Determine the [x, y] coordinate at the center of the cell enclosing the given text.  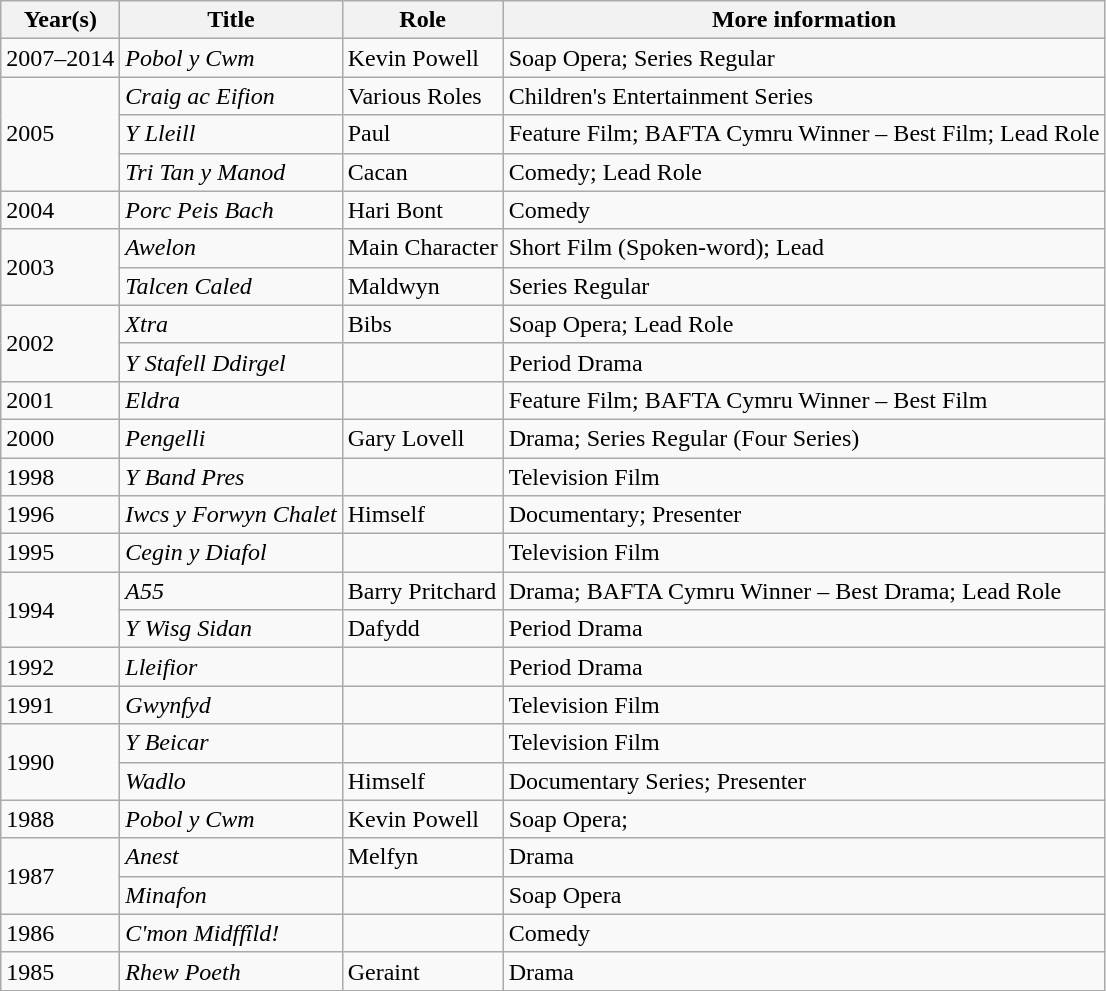
Bibs [422, 324]
Role [422, 20]
Main Character [422, 248]
1992 [60, 667]
Melfyn [422, 857]
Wadlo [231, 781]
Hari Bont [422, 210]
Various Roles [422, 96]
Awelon [231, 248]
Title [231, 20]
Drama; Series Regular (Four Series) [804, 438]
Xtra [231, 324]
Anest [231, 857]
2000 [60, 438]
Paul [422, 134]
2001 [60, 400]
Documentary Series; Presenter [804, 781]
Lleifior [231, 667]
Y Lleill [231, 134]
Series Regular [804, 286]
Soap Opera; Lead Role [804, 324]
Y Wisg Sidan [231, 629]
1988 [60, 819]
Geraint [422, 971]
Craig ac Eifion [231, 96]
Y Beicar [231, 743]
2004 [60, 210]
Year(s) [60, 20]
Porc Peis Bach [231, 210]
1987 [60, 876]
1998 [60, 477]
1996 [60, 515]
Soap Opera [804, 895]
Y Band Pres [231, 477]
Cegin y Diafol [231, 553]
A55 [231, 591]
Comedy; Lead Role [804, 172]
Barry Pritchard [422, 591]
1986 [60, 933]
1991 [60, 705]
Rhew Poeth [231, 971]
1990 [60, 762]
Maldwyn [422, 286]
2002 [60, 343]
1995 [60, 553]
Feature Film; BAFTA Cymru Winner – Best Film; Lead Role [804, 134]
Eldra [231, 400]
Children's Entertainment Series [804, 96]
2007–2014 [60, 58]
Documentary; Presenter [804, 515]
C'mon Midffîld! [231, 933]
Pengelli [231, 438]
2005 [60, 134]
Dafydd [422, 629]
Gary Lovell [422, 438]
Minafon [231, 895]
Cacan [422, 172]
Short Film (Spoken-word); Lead [804, 248]
1994 [60, 610]
Gwynfyd [231, 705]
More information [804, 20]
1985 [60, 971]
Drama; BAFTA Cymru Winner – Best Drama; Lead Role [804, 591]
Soap Opera; Series Regular [804, 58]
Tri Tan y Manod [231, 172]
Soap Opera; [804, 819]
2003 [60, 267]
Iwcs y Forwyn Chalet [231, 515]
Y Stafell Ddirgel [231, 362]
Feature Film; BAFTA Cymru Winner – Best Film [804, 400]
Talcen Caled [231, 286]
